From the cell containing the given text, extract its center point as [x, y] coordinate. 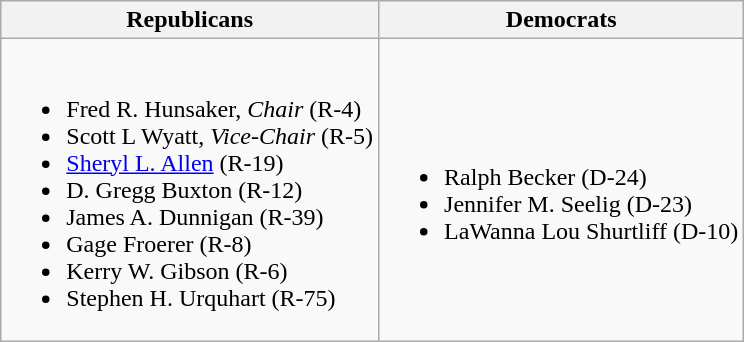
Democrats [562, 20]
Republicans [190, 20]
Ralph Becker (D-24)Jennifer M. Seelig (D-23)LaWanna Lou Shurtliff (D-10) [562, 190]
